Detect which cell encompasses the target text, then output its (x, y) center coordinate. 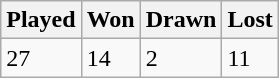
Drawn (181, 20)
11 (250, 58)
27 (41, 58)
Lost (250, 20)
14 (110, 58)
Won (110, 20)
Played (41, 20)
2 (181, 58)
